From the cell containing the given text, extract its center point as (X, Y) coordinate. 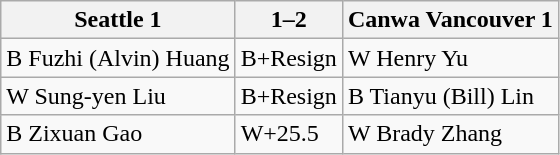
1–2 (288, 20)
B Zixuan Gao (118, 134)
Seattle 1 (118, 20)
B Fuzhi (Alvin) Huang (118, 58)
Canwa Vancouver 1 (450, 20)
W Brady Zhang (450, 134)
W Sung-yen Liu (118, 96)
W+25.5 (288, 134)
W Henry Yu (450, 58)
B Tianyu (Bill) Lin (450, 96)
